Search for the cell housing the specified text and yield its (X, Y) center coordinate. 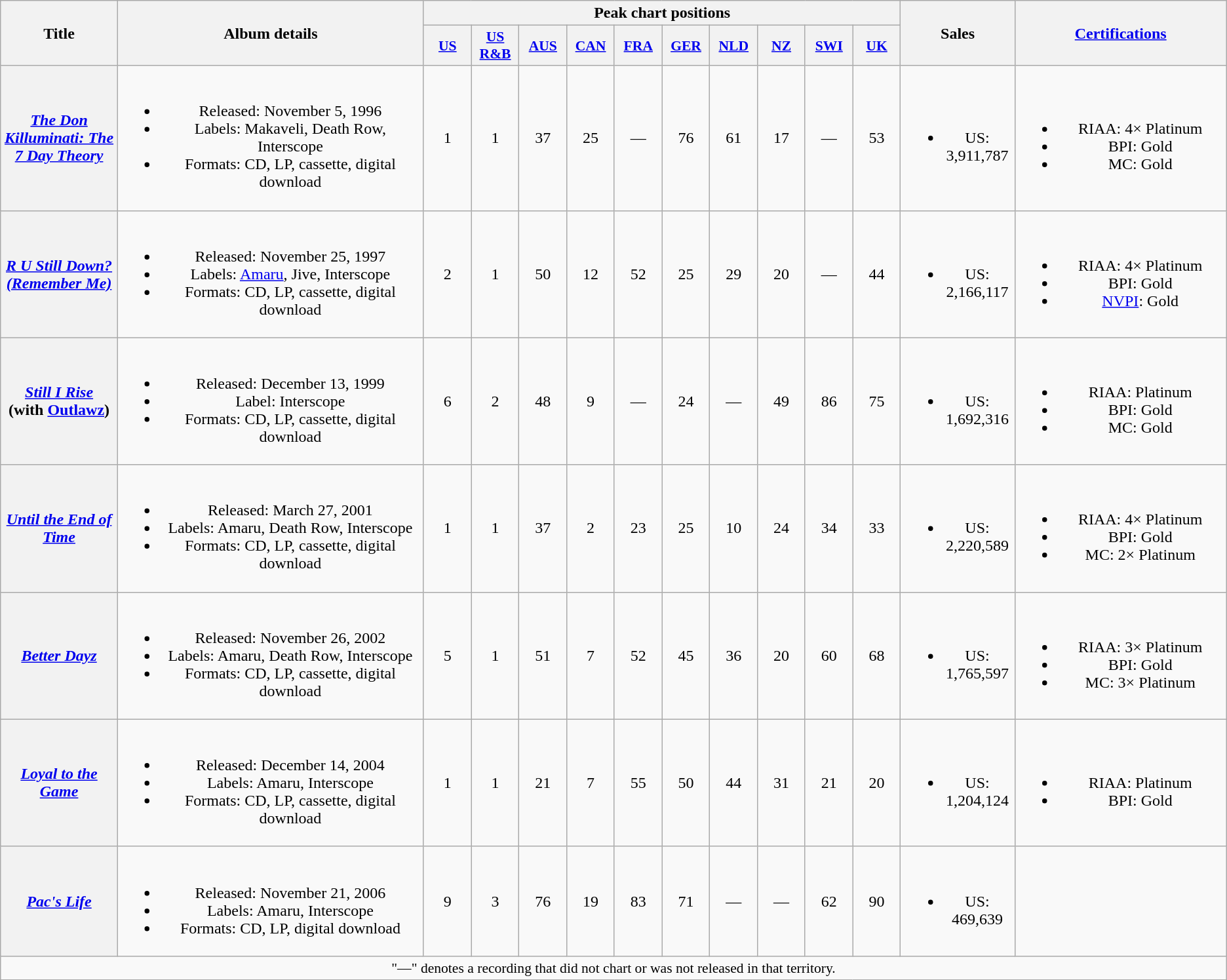
5 (447, 656)
Peak chart positions (662, 13)
US: 3,911,787 (958, 138)
RIAA: 4× PlatinumBPI: GoldMC: Gold (1121, 138)
12 (591, 274)
17 (781, 138)
US (447, 46)
49 (781, 401)
RIAA: PlatinumBPI: GoldMC: Gold (1121, 401)
AUS (543, 46)
US: 1,692,316 (958, 401)
6 (447, 401)
Better Dayz (59, 656)
SWI (828, 46)
10 (734, 528)
RIAA: 3× PlatinumBPI: GoldMC: 3× Platinum (1121, 656)
45 (686, 656)
68 (877, 656)
US: 1,204,124 (958, 783)
US: 469,639 (958, 901)
Still I Rise(with Outlawz) (59, 401)
The Don Killuminati: The 7 Day Theory (59, 138)
Released: November 5, 1996Labels: Makaveli, Death Row, InterscopeFormats: CD, LP, cassette, digital download (270, 138)
61 (734, 138)
NLD (734, 46)
Released: March 27, 2001Labels: Amaru, Death Row, InterscopeFormats: CD, LP, cassette, digital download (270, 528)
GER (686, 46)
US: 1,765,597 (958, 656)
19 (591, 901)
Released: November 21, 2006Labels: Amaru, InterscopeFormats: CD, LP, digital download (270, 901)
Sales (958, 33)
Released: November 26, 2002Labels: Amaru, Death Row, InterscopeFormats: CD, LP, cassette, digital download (270, 656)
RIAA: 4× PlatinumBPI: GoldMC: 2× Platinum (1121, 528)
36 (734, 656)
US: 2,220,589 (958, 528)
FRA (638, 46)
31 (781, 783)
Released: December 14, 2004Labels: Amaru, InterscopeFormats: CD, LP, cassette, digital download (270, 783)
23 (638, 528)
48 (543, 401)
UK (877, 46)
Album details (270, 33)
55 (638, 783)
Until the End of Time (59, 528)
86 (828, 401)
90 (877, 901)
CAN (591, 46)
62 (828, 901)
75 (877, 401)
RIAA: PlatinumBPI: Gold (1121, 783)
RIAA: 4× PlatinumBPI: GoldNVPI: Gold (1121, 274)
US: 2,166,117 (958, 274)
83 (638, 901)
USR&B (496, 46)
Released: November 25, 1997Labels: Amaru, Jive, InterscopeFormats: CD, LP, cassette, digital download (270, 274)
NZ (781, 46)
Loyal to the Game (59, 783)
29 (734, 274)
71 (686, 901)
Certifications (1121, 33)
34 (828, 528)
"—" denotes a recording that did not chart or was not released in that territory. (613, 968)
3 (496, 901)
R U Still Down? (Remember Me) (59, 274)
51 (543, 656)
53 (877, 138)
Pac's Life (59, 901)
33 (877, 528)
Title (59, 33)
60 (828, 656)
Released: December 13, 1999Label: InterscopeFormats: CD, LP, cassette, digital download (270, 401)
